Output the [X, Y] coordinate of the center of the cell containing the given text.  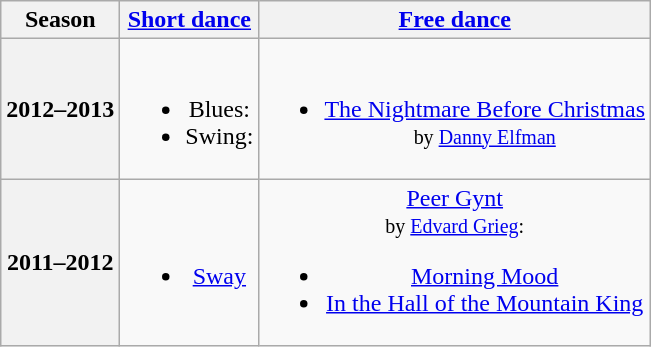
Free dance [455, 20]
Peer Gynt by Edvard Grieg: Morning MoodIn the Hall of the Mountain King [455, 262]
Short dance [190, 20]
The Nightmare Before Christmas by Danny Elfman [455, 109]
2012–2013 [60, 109]
Blues:Swing: [190, 109]
2011–2012 [60, 262]
Season [60, 20]
Sway [190, 262]
